Locate the cell with the specified text and output its (X, Y) center coordinate. 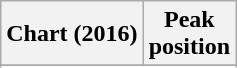
Chart (2016) (72, 34)
Peakposition (189, 34)
